Pinpoint the cell where the given text exists, returning its (X, Y) midpoint coordinate. 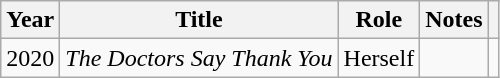
The Doctors Say Thank You (199, 58)
Title (199, 20)
Herself (379, 58)
Notes (454, 20)
Year (30, 20)
2020 (30, 58)
Role (379, 20)
